Locate the cell with the specified text and output its (x, y) center coordinate. 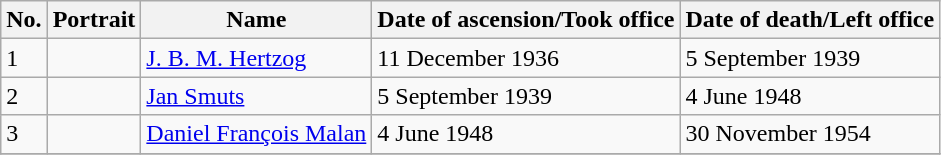
3 (24, 134)
Name (256, 20)
No. (24, 20)
30 November 1954 (810, 134)
11 December 1936 (526, 58)
J. B. M. Hertzog (256, 58)
Portrait (94, 20)
Date of ascension/Took office (526, 20)
Daniel François Malan (256, 134)
Jan Smuts (256, 96)
2 (24, 96)
1 (24, 58)
Date of death/Left office (810, 20)
